From the cell containing the given text, extract its center point as [X, Y] coordinate. 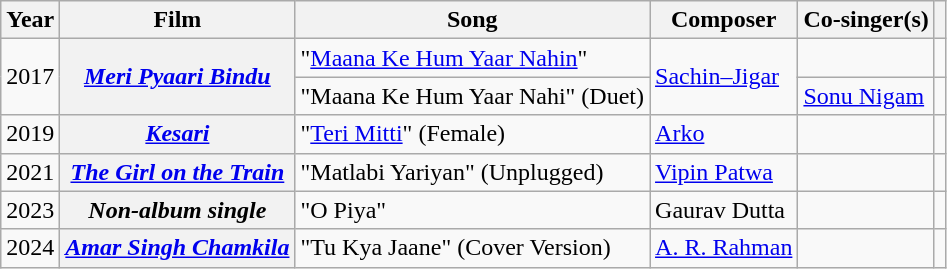
"O Piya" [472, 210]
Vipin Patwa [724, 172]
Amar Singh Chamkila [178, 248]
Kesari [178, 134]
"Teri Mitti" (Female) [472, 134]
Arko [724, 134]
The Girl on the Train [178, 172]
2023 [30, 210]
2024 [30, 248]
A. R. Rahman [724, 248]
"Maana Ke Hum Yaar Nahi" (Duet) [472, 96]
Song [472, 20]
Non-album single [178, 210]
"Tu Kya Jaane" (Cover Version) [472, 248]
2019 [30, 134]
"Matlabi Yariyan" (Unplugged) [472, 172]
Co-singer(s) [866, 20]
Meri Pyaari Bindu [178, 77]
"Maana Ke Hum Yaar Nahin" [472, 58]
Composer [724, 20]
Film [178, 20]
2021 [30, 172]
Year [30, 20]
Sonu Nigam [866, 96]
Gaurav Dutta [724, 210]
Sachin–Jigar [724, 77]
2017 [30, 77]
